From the cell containing the given text, extract its center point as (x, y) coordinate. 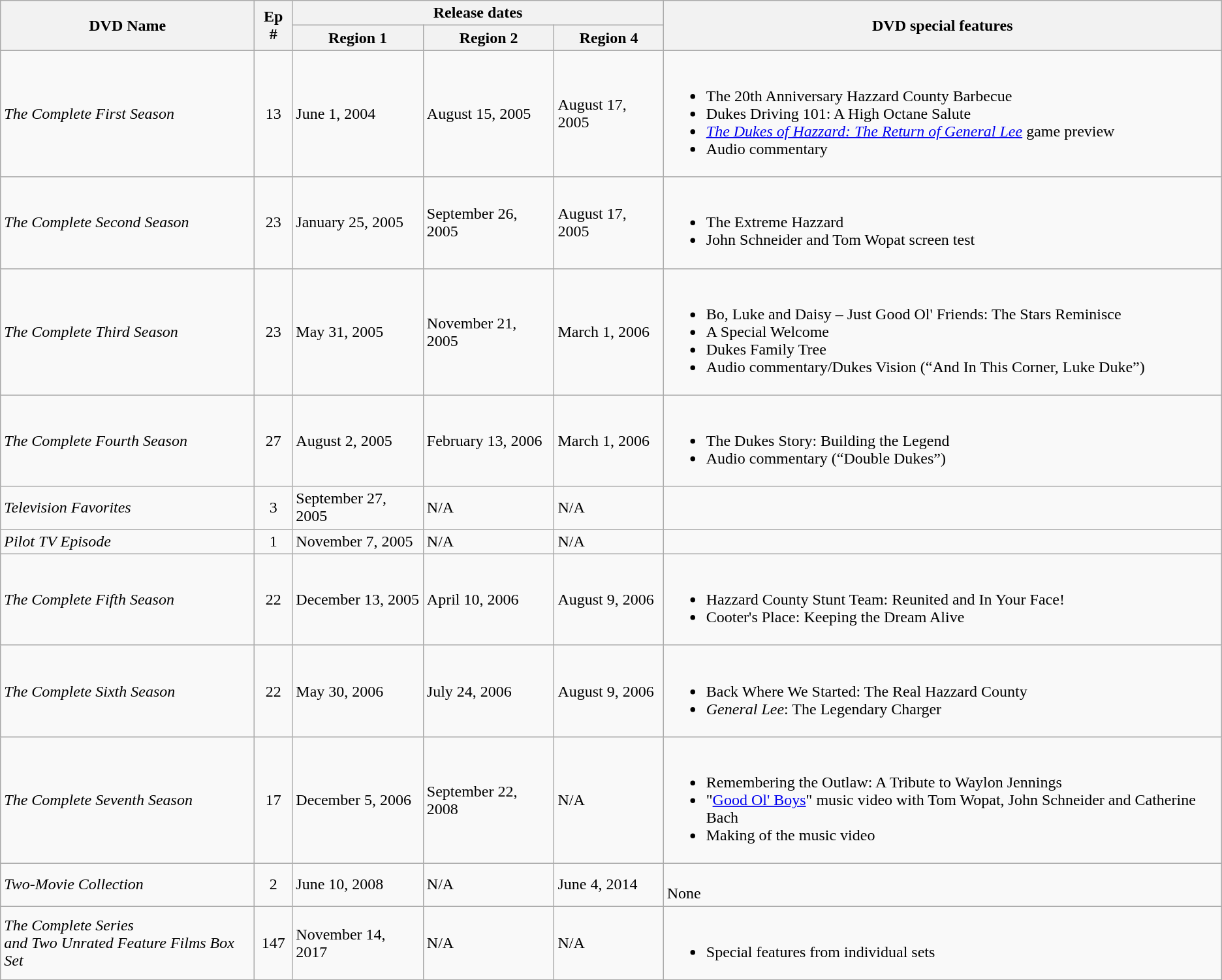
May 31, 2005 (358, 332)
Hazzard County Stunt Team: Reunited and In Your Face!Cooter's Place: Keeping the Dream Alive (943, 599)
December 5, 2006 (358, 800)
Region 2 (488, 38)
Region 1 (358, 38)
The Dukes Story: Building the LegendAudio commentary (“Double Dukes”) (943, 441)
The Complete Second Season (128, 223)
July 24, 2006 (488, 691)
November 21, 2005 (488, 332)
DVD special features (943, 25)
January 25, 2005 (358, 223)
September 27, 2005 (358, 508)
27 (274, 441)
The Complete Sixth Season (128, 691)
June 4, 2014 (608, 884)
17 (274, 800)
147 (274, 943)
Television Favorites (128, 508)
Two-Movie Collection (128, 884)
3 (274, 508)
September 26, 2005 (488, 223)
None (943, 884)
Pilot TV Episode (128, 541)
November 14, 2017 (358, 943)
June 10, 2008 (358, 884)
The Complete Fifth Season (128, 599)
February 13, 2006 (488, 441)
The Extreme HazzardJohn Schneider and Tom Wopat screen test (943, 223)
Ep # (274, 25)
DVD Name (128, 25)
Region 4 (608, 38)
The Complete Fourth Season (128, 441)
The Complete First Season (128, 114)
The Complete Seventh Season (128, 800)
The Complete Series and Two Unrated Feature Films Box Set (128, 943)
November 7, 2005 (358, 541)
April 10, 2006 (488, 599)
1 (274, 541)
December 13, 2005 (358, 599)
August 15, 2005 (488, 114)
The Complete Third Season (128, 332)
August 2, 2005 (358, 441)
Release dates (478, 13)
2 (274, 884)
May 30, 2006 (358, 691)
13 (274, 114)
Back Where We Started: The Real Hazzard CountyGeneral Lee: The Legendary Charger (943, 691)
September 22, 2008 (488, 800)
June 1, 2004 (358, 114)
Special features from individual sets (943, 943)
